Identify which cell holds the provided text, then report its (x, y) central coordinate. 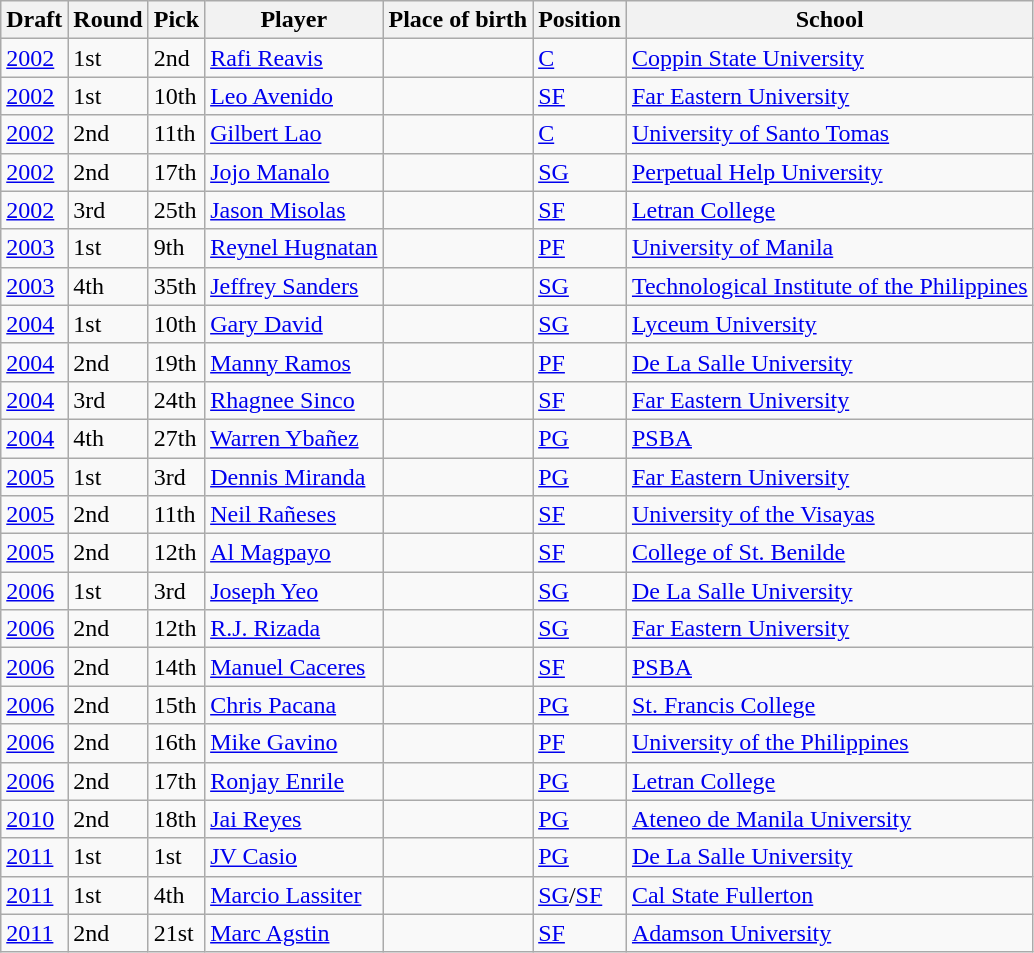
Draft (34, 20)
Al Magpayo (294, 553)
Technological Institute of the Philippines (830, 286)
Player (294, 20)
Jojo Manalo (294, 172)
Manuel Caceres (294, 667)
Dennis Miranda (294, 477)
Joseph Yeo (294, 591)
35th (176, 286)
Rafi Reavis (294, 58)
Warren Ybañez (294, 438)
Jai Reyes (294, 819)
Jason Misolas (294, 210)
Lyceum University (830, 324)
Neil Rañeses (294, 515)
Gary David (294, 324)
Jeffrey Sanders (294, 286)
Ateneo de Manila University (830, 819)
University of the Philippines (830, 743)
Gilbert Lao (294, 134)
St. Francis College (830, 705)
Leo Avenido (294, 96)
2010 (34, 819)
21st (176, 933)
SG/SF (580, 895)
Rhagnee Sinco (294, 400)
Chris Pacana (294, 705)
16th (176, 743)
Manny Ramos (294, 362)
Pick (176, 20)
25th (176, 210)
Marc Agstin (294, 933)
24th (176, 400)
27th (176, 438)
18th (176, 819)
Adamson University (830, 933)
Place of birth (458, 20)
15th (176, 705)
University of Manila (830, 248)
Reynel Hugnatan (294, 248)
Coppin State University (830, 58)
Mike Gavino (294, 743)
JV Casio (294, 857)
Position (580, 20)
14th (176, 667)
19th (176, 362)
University of Santo Tomas (830, 134)
Perpetual Help University (830, 172)
College of St. Benilde (830, 553)
Ronjay Enrile (294, 781)
Round (108, 20)
R.J. Rizada (294, 629)
Cal State Fullerton (830, 895)
Marcio Lassiter (294, 895)
University of the Visayas (830, 515)
9th (176, 248)
School (830, 20)
